Find where the given text appears and provide that cell's center as [x, y] coordinate. 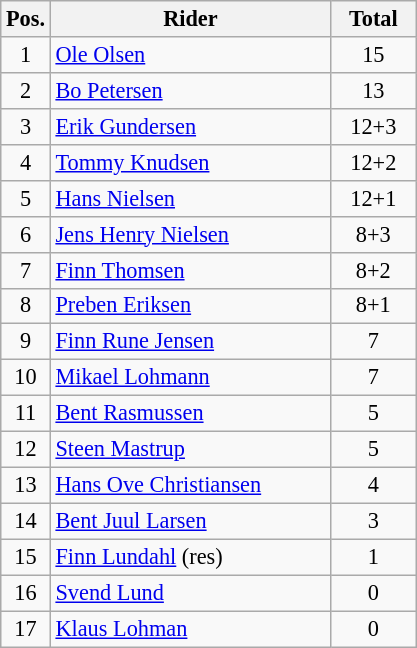
9 [26, 342]
Rider [190, 19]
Finn Lundahl (res) [190, 557]
Preben Eriksen [190, 306]
Pos. [26, 19]
8+3 [374, 234]
Erik Gundersen [190, 126]
8 [26, 306]
Klaus Lohman [190, 629]
Jens Henry Nielsen [190, 234]
2 [26, 90]
12+3 [374, 126]
14 [26, 521]
16 [26, 593]
Bent Rasmussen [190, 414]
Mikael Lohmann [190, 378]
11 [26, 414]
8+2 [374, 270]
8+1 [374, 306]
Bo Petersen [190, 90]
Svend Lund [190, 593]
Bent Juul Larsen [190, 521]
Steen Mastrup [190, 450]
17 [26, 629]
Total [374, 19]
Ole Olsen [190, 55]
12 [26, 450]
12+1 [374, 198]
Hans Ove Christiansen [190, 485]
Finn Thomsen [190, 270]
Finn Rune Jensen [190, 342]
6 [26, 234]
Hans Nielsen [190, 198]
12+2 [374, 162]
Tommy Knudsen [190, 162]
10 [26, 378]
